Determine the [X, Y] coordinate at the center of the cell enclosing the given text.  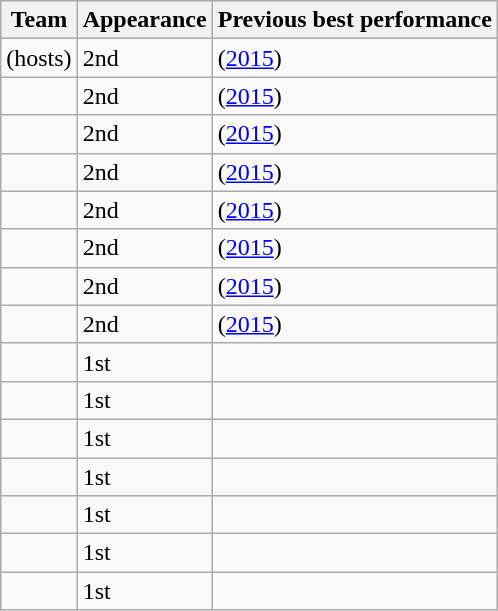
Team [39, 20]
(hosts) [39, 58]
Previous best performance [354, 20]
Appearance [144, 20]
